Locate the cell with the specified text and output its [X, Y] center coordinate. 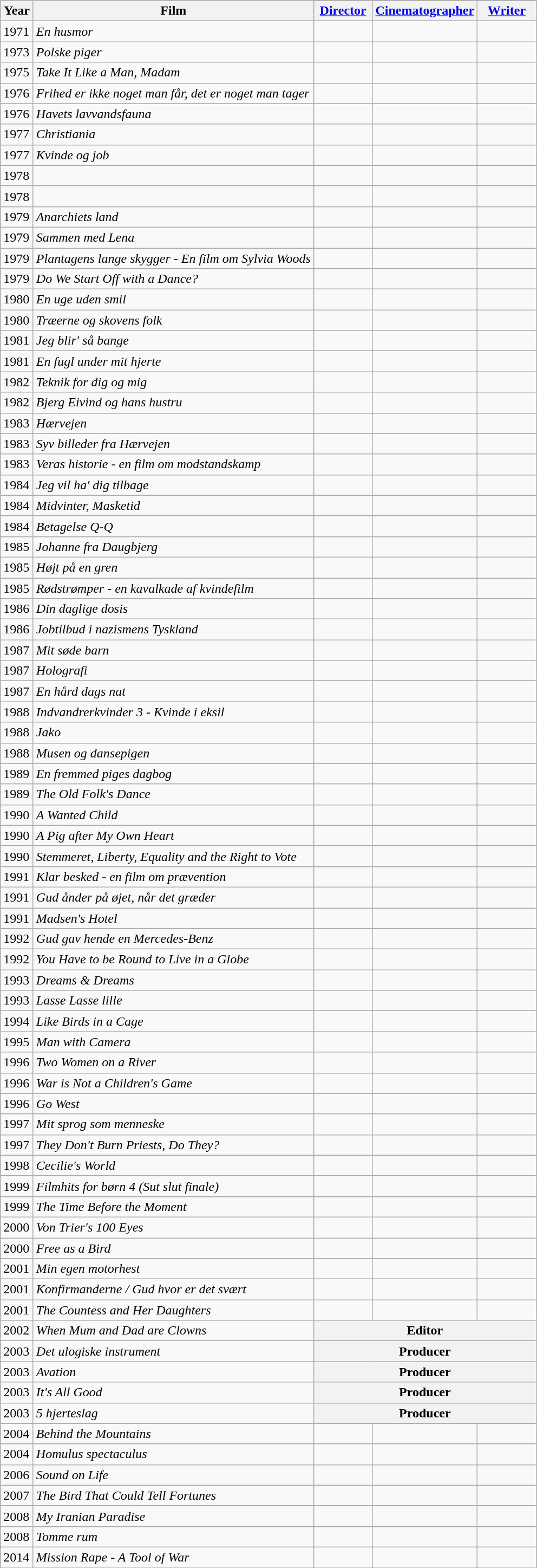
Film [173, 11]
Year [17, 11]
2002 [17, 1331]
Christiania [173, 134]
Free as a Bird [173, 1248]
Jobtilbud i nazismens Tyskland [173, 630]
Min egen motorhest [173, 1269]
They Don't Burn Priests, Do They? [173, 1145]
Gud gav hende en Mercedes-Benz [173, 939]
The Bird That Could Tell Fortunes [173, 1495]
Indvandrerkvinder 3 - Kvinde i eksil [173, 712]
1998 [17, 1165]
Stemmeret, Liberty, Equality and the Right to Vote [173, 856]
Det ulogiske instrument [173, 1351]
Teknik for dig og mig [173, 382]
Bjerg Eivind og hans hustru [173, 403]
Træerne og skovens folk [173, 320]
En fremmed piges dagbog [173, 774]
Man with Camera [173, 1042]
When Mum and Dad are Clowns [173, 1331]
Lasse Lasse lille [173, 1001]
5 hjerteslag [173, 1413]
A Pig after My Own Heart [173, 835]
Madsen's Hotel [173, 918]
The Old Folk's Dance [173, 794]
A Wanted Child [173, 815]
Plantagens lange skygger - En film om Sylvia Woods [173, 258]
Two Women on a River [173, 1062]
Havets lavvandsfauna [173, 114]
Konfirmanderne / Gud hvor er det svært [173, 1290]
Frihed er ikke noget man får, det er noget man tager [173, 93]
Anarchiets land [173, 217]
2006 [17, 1475]
Rødstrømper - en kavalkade af kvindefilm [173, 588]
Mit søde barn [173, 650]
Højt på en gren [173, 567]
Sound on Life [173, 1475]
Kvinde og job [173, 155]
Jeg vil ha' dig tilbage [173, 485]
En fugl under mit hjerte [173, 361]
The Time Before the Moment [173, 1207]
Writer [507, 11]
1973 [17, 52]
Sammen med Lena [173, 237]
Midvinter, Masketid [173, 506]
Cinematographer [425, 11]
Jeg blir' så bange [173, 341]
Take It Like a Man, Madam [173, 73]
Filmhits for børn 4 (Sut slut finale) [173, 1186]
Like Birds in a Cage [173, 1021]
1995 [17, 1042]
My Iranian Paradise [173, 1516]
1971 [17, 31]
Director [343, 11]
Holografi [173, 671]
Do We Start Off with a Dance? [173, 279]
Klar besked - en film om prævention [173, 877]
Dreams & Dreams [173, 980]
Betagelse Q-Q [173, 526]
Gud ånder på øjet, når det græder [173, 897]
Mission Rape - A Tool of War [173, 1557]
Go West [173, 1104]
Tomme rum [173, 1537]
Musen og dansepigen [173, 753]
It's All Good [173, 1392]
Behind the Mountains [173, 1434]
Avation [173, 1372]
Hærvejen [173, 423]
Polske piger [173, 52]
En hård dags nat [173, 691]
1975 [17, 73]
You Have to be Round to Live in a Globe [173, 960]
Veras historie - en film om modstandskamp [173, 464]
War is Not a Children's Game [173, 1083]
Cecilie's World [173, 1165]
En husmor [173, 31]
Editor [424, 1331]
Mit sprog som menneske [173, 1124]
Syv billeder fra Hærvejen [173, 444]
Von Trier's 100 Eyes [173, 1227]
En uge uden smil [173, 300]
1994 [17, 1021]
Johanne fra Daugbjerg [173, 547]
Homulus spectaculus [173, 1454]
Din daglige dosis [173, 609]
2014 [17, 1557]
2007 [17, 1495]
Jako [173, 733]
The Countess and Her Daughters [173, 1310]
